Capture the cell that displays the provided text and extract its (x, y) central coordinate. 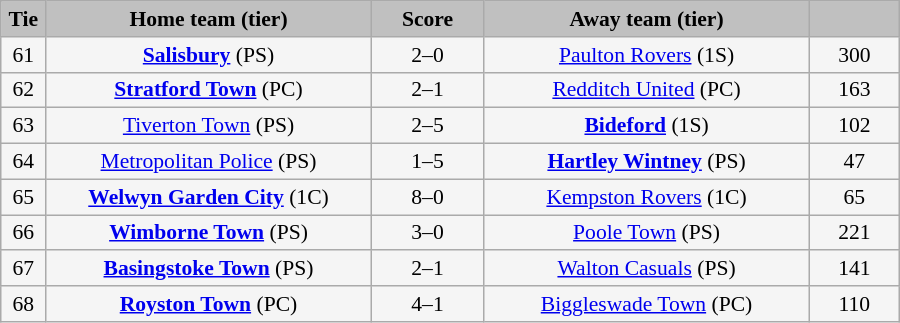
64 (24, 162)
3–0 (427, 233)
163 (854, 90)
62 (24, 90)
8–0 (427, 197)
Tie (24, 19)
Poole Town (PS) (647, 233)
1–5 (427, 162)
Wimborne Town (PS) (209, 233)
221 (854, 233)
141 (854, 269)
Score (427, 19)
110 (854, 304)
68 (24, 304)
Basingstoke Town (PS) (209, 269)
300 (854, 55)
Biggleswade Town (PC) (647, 304)
Salisbury (PS) (209, 55)
63 (24, 126)
2–5 (427, 126)
Kempston Rovers (1C) (647, 197)
Hartley Wintney (PS) (647, 162)
Paulton Rovers (1S) (647, 55)
Stratford Town (PC) (209, 90)
Walton Casuals (PS) (647, 269)
Redditch United (PC) (647, 90)
2–0 (427, 55)
Tiverton Town (PS) (209, 126)
67 (24, 269)
102 (854, 126)
4–1 (427, 304)
66 (24, 233)
Bideford (1S) (647, 126)
Away team (tier) (647, 19)
Home team (tier) (209, 19)
Metropolitan Police (PS) (209, 162)
Welwyn Garden City (1C) (209, 197)
61 (24, 55)
47 (854, 162)
Royston Town (PC) (209, 304)
